Extract the (X, Y) coordinate from the center of the cell holding the provided text.  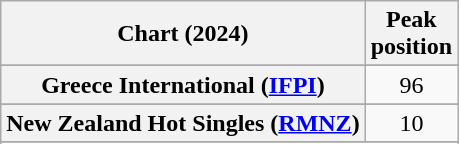
Chart (2024) (183, 34)
Peakposition (411, 34)
10 (411, 123)
Greece International (IFPI) (183, 85)
96 (411, 85)
New Zealand Hot Singles (RMNZ) (183, 123)
